Scan for the cell matching the given text and deliver its [x, y] coordinate at center. 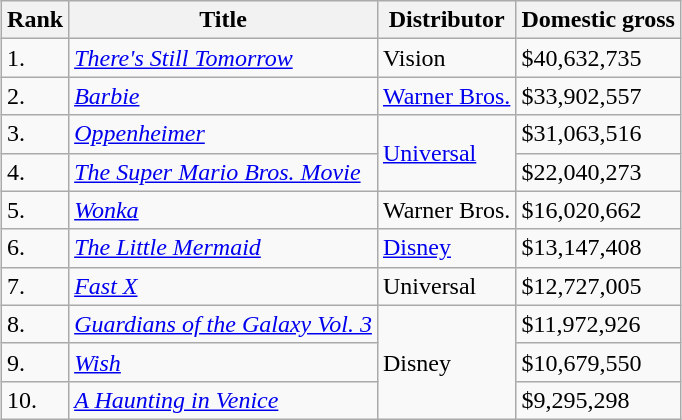
10. [36, 400]
7. [36, 286]
Oppenheimer [224, 134]
The Super Mario Bros. Movie [224, 172]
1. [36, 58]
3. [36, 134]
Wonka [224, 210]
Barbie [224, 96]
Distributor [446, 20]
9. [36, 362]
Rank [36, 20]
Wish [224, 362]
4. [36, 172]
8. [36, 324]
6. [36, 248]
There's Still Tomorrow [224, 58]
$13,147,408 [598, 248]
$22,040,273 [598, 172]
$31,063,516 [598, 134]
Guardians of the Galaxy Vol. 3 [224, 324]
$33,902,557 [598, 96]
$9,295,298 [598, 400]
A Haunting in Venice [224, 400]
$10,679,550 [598, 362]
$11,972,926 [598, 324]
$16,020,662 [598, 210]
2. [36, 96]
Domestic gross [598, 20]
The Little Mermaid [224, 248]
Fast X [224, 286]
$12,727,005 [598, 286]
Title [224, 20]
$40,632,735 [598, 58]
Vision [446, 58]
5. [36, 210]
